Return the (x, y) coordinate for the center point of the cell that contains the specified text.  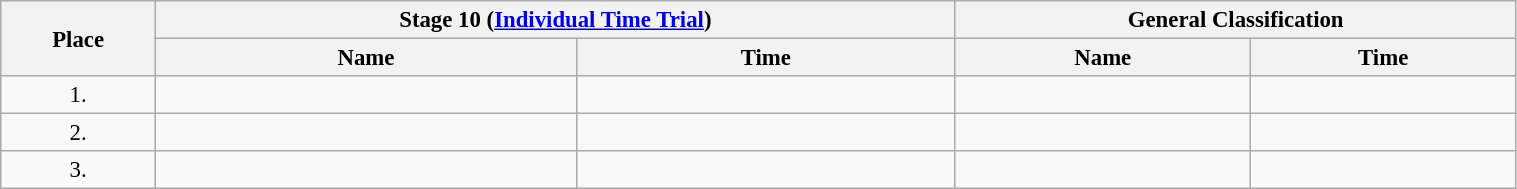
3. (78, 170)
1. (78, 95)
2. (78, 133)
Stage 10 (Individual Time Trial) (555, 20)
Place (78, 38)
General Classification (1236, 20)
